Return [X, Y] of the center of cell containing provided text 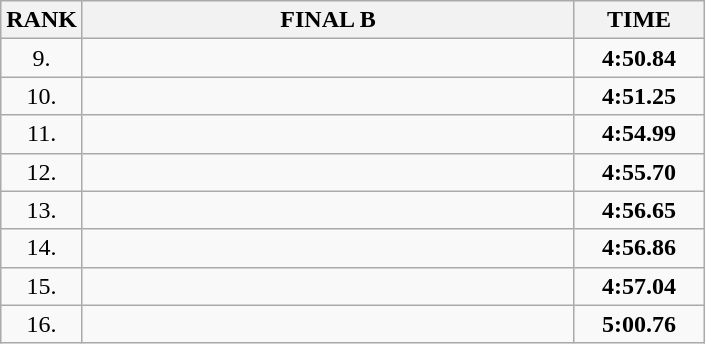
4:56.65 [640, 210]
16. [42, 324]
15. [42, 286]
10. [42, 96]
13. [42, 210]
4:51.25 [640, 96]
12. [42, 172]
4:54.99 [640, 134]
TIME [640, 20]
11. [42, 134]
FINAL B [328, 20]
4:56.86 [640, 248]
4:57.04 [640, 286]
4:50.84 [640, 58]
5:00.76 [640, 324]
9. [42, 58]
4:55.70 [640, 172]
RANK [42, 20]
14. [42, 248]
